Extract the [x, y] coordinate from the center of the cell holding the provided text.  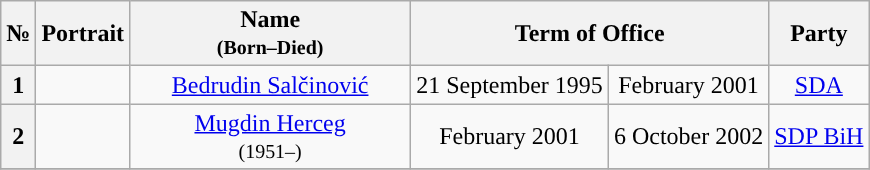
Portrait [83, 34]
1 [18, 85]
Term of Office [590, 34]
6 October 2002 [688, 136]
Bedrudin Salčinović [270, 85]
21 September 1995 [510, 85]
SDA [819, 85]
Party [819, 34]
SDP BiH [819, 136]
Name(Born–Died) [270, 34]
Mugdin Herceg(1951–) [270, 136]
№ [18, 34]
2 [18, 136]
